Output the [x, y] coordinate of the center of the cell containing the given text.  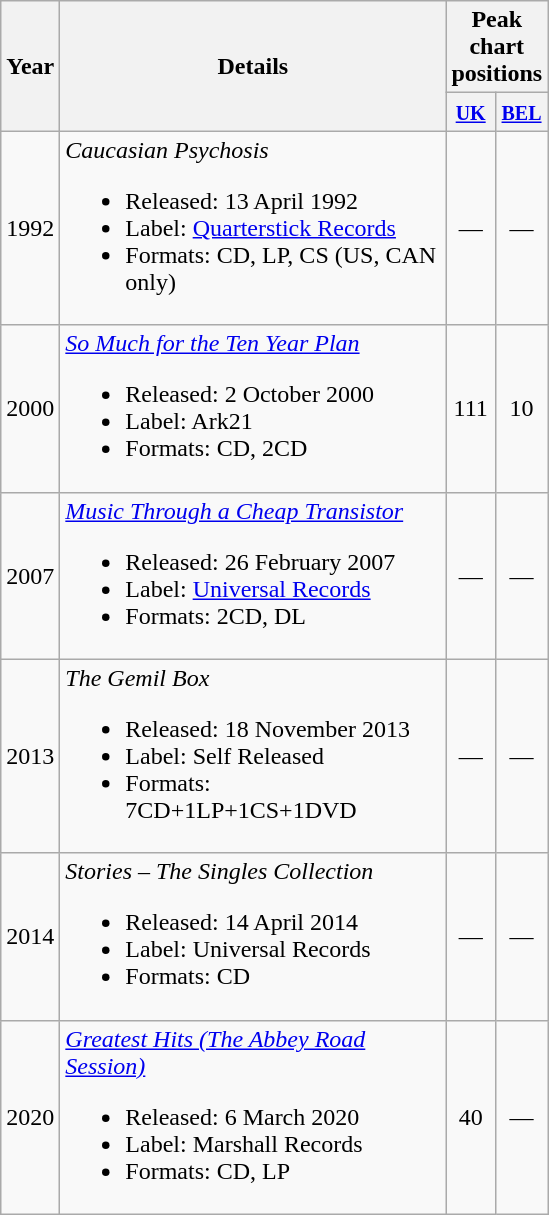
Greatest Hits (The Abbey Road Session)Released: 6 March 2020Label: Marshall RecordsFormats: CD, LP [253, 1117]
1992 [30, 228]
Caucasian PsychosisReleased: 13 April 1992Label: Quarterstick RecordsFormats: CD, LP, CS (US, CAN only) [253, 228]
40 [471, 1117]
Year [30, 66]
2020 [30, 1117]
Peak chart positions [497, 47]
2007 [30, 576]
BEL [521, 112]
111 [471, 408]
10 [521, 408]
UK [471, 112]
So Much for the Ten Year PlanReleased: 2 October 2000Label: Ark21Formats: CD, 2CD [253, 408]
2014 [30, 936]
Details [253, 66]
The Gemil BoxReleased: 18 November 2013Label: Self ReleasedFormats: 7CD+1LP+1CS+1DVD [253, 756]
Stories – The Singles CollectionReleased: 14 April 2014Label: Universal RecordsFormats: CD [253, 936]
Music Through a Cheap TransistorReleased: 26 February 2007Label: Universal RecordsFormats: 2CD, DL [253, 576]
2013 [30, 756]
2000 [30, 408]
